Find where the given text appears and provide that cell's center as [x, y] coordinate. 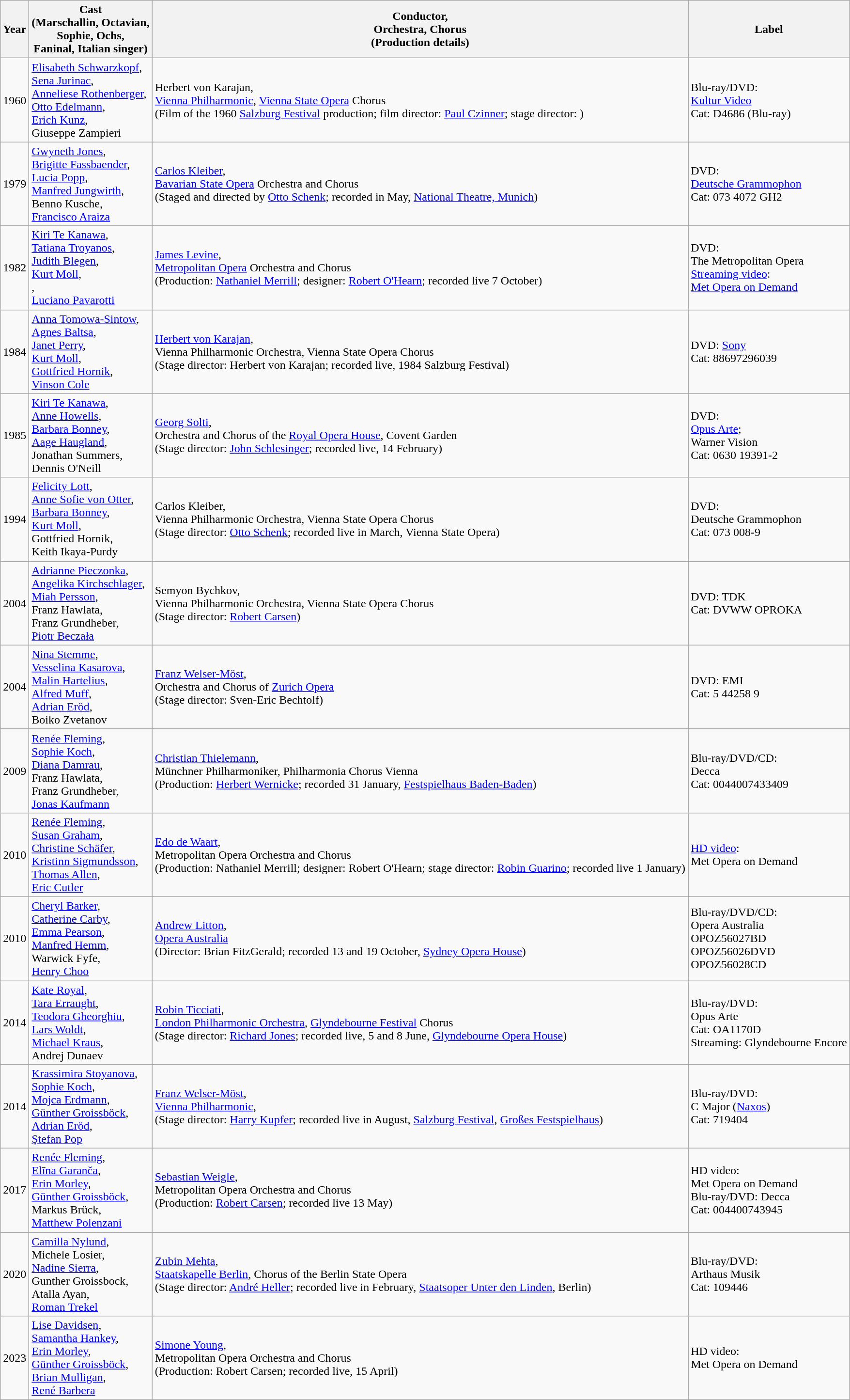
Andrew Litton,Opera Australia(Director: Brian FitzGerald; recorded 13 and 19 October, Sydney Opera House) [420, 938]
Gwyneth Jones,Brigitte Fassbaender,Lucia Popp,Manfred Jungwirth,Benno Kusche,Francisco Araiza [91, 184]
DVD: TDKCat: DVWW OPROKA [769, 603]
Semyon Bychkov,Vienna Philharmonic Orchestra, Vienna State Opera Chorus(Stage director: Robert Carsen) [420, 603]
Kiri Te Kanawa,Anne Howells,Barbara Bonney,Aage Haugland,Jonathan Summers,Dennis O'Neill [91, 435]
Elisabeth Schwarzkopf,Sena Jurinac,Anneliese Rothenberger,Otto Edelmann,Erich Kunz,Giuseppe Zampieri [91, 100]
1994 [15, 519]
Label [769, 29]
2023 [15, 1358]
2020 [15, 1274]
Cast(Marschallin, Octavian,Sophie, Ochs,Faninal, Italian singer) [91, 29]
Lise Davidsen,Samantha Hankey,Erin Morley,Günther Groissböck,Brian Mulligan,René Barbera [91, 1358]
Blu-ray/DVD:Opus ArteCat: OA1170DStreaming: Glyndebourne Encore [769, 1022]
DVD:Deutsche GrammophonCat: 073 008-9 [769, 519]
DVD:Deutsche GrammophonCat: 073 4072 GH2 [769, 184]
Simone Young,Metropolitan Opera Orchestra and Chorus(Production: Robert Carsen; recorded live, 15 April) [420, 1358]
DVD:The Metropolitan OperaStreaming video:Met Opera on Demand [769, 267]
James Levine,Metropolitan Opera Orchestra and Chorus(Production: Nathaniel Merrill; designer: Robert O'Hearn; recorded live 7 October) [420, 267]
HD video:Met Opera on DemandBlu-ray/DVD: DeccaCat: 004400743945 [769, 1190]
Blu-ray/DVD/CD:Opera AustraliaOPOZ56027BDOPOZ56026DVDOPOZ56028CD [769, 938]
Kiri Te Kanawa,Tatiana Troyanos,Judith Blegen,Kurt Moll,,Luciano Pavarotti [91, 267]
DVD:Opus Arte;Warner VisionCat: 0630 19391-2 [769, 435]
Blu-ray/DVD:Arthaus MusikCat: 109446 [769, 1274]
Krassimira Stoyanova,Sophie Koch,Mojca Erdmann,Günther Groissböck,Adrian Eröd,Ștefan Pop [91, 1107]
2009 [15, 771]
Renée Fleming,Sophie Koch,Diana Damrau,Franz Hawlata,Franz Grundheber,Jonas Kaufmann [91, 771]
2017 [15, 1190]
Kate Royal,Tara Erraught,Teodora Gheorghiu,Lars Woldt,Michael Kraus,Andrej Dunaev [91, 1022]
1979 [15, 184]
Renée Fleming,Susan Graham,Christine Schäfer,Kristinn Sigmundsson,Thomas Allen,Eric Cutler [91, 855]
Franz Welser-Möst,Orchestra and Chorus of Zurich Opera(Stage director: Sven-Eric Bechtolf) [420, 687]
1985 [15, 435]
Camilla Nylund,Michele Losier,Nadine Sierra,Gunther Groissbock,Atalla Ayan,Roman Trekel [91, 1274]
Blu-ray/DVD:C Major (Naxos)Cat: 719404 [769, 1107]
1982 [15, 267]
Carlos Kleiber,Bavarian State Opera Orchestra and Chorus(Staged and directed by Otto Schenk; recorded in May, National Theatre, Munich) [420, 184]
Year [15, 29]
Anna Tomowa-Sintow,Agnes Baltsa,Janet Perry,Kurt Moll,Gottfried Hornik,Vinson Cole [91, 352]
Blu-ray/DVD:Kultur VideoCat: D4686 (Blu-ray) [769, 100]
Sebastian Weigle,Metropolitan Opera Orchestra and Chorus(Production: Robert Carsen; recorded live 13 May) [420, 1190]
DVD: EMICat: 5 44258 9 [769, 687]
1984 [15, 352]
Conductor,Orchestra, Chorus(Production details) [420, 29]
Felicity Lott,Anne Sofie von Otter,Barbara Bonney,Kurt Moll,Gottfried Hornik,Keith Ikaya-Purdy [91, 519]
Nina Stemme,Vesselina Kasarova,Malin Hartelius,Alfred Muff,Adrian Eröd,Boiko Zvetanov [91, 687]
Georg Solti,Orchestra and Chorus of the Royal Opera House, Covent Garden(Stage director: John Schlesinger; recorded live, 14 February) [420, 435]
Adrianne Pieczonka,Angelika Kirchschlager,Miah Persson,Franz Hawlata,Franz Grundheber,Piotr Beczała [91, 603]
Franz Welser-Möst,Vienna Philharmonic, (Stage director: Harry Kupfer; recorded live in August, Salzburg Festival, Großes Festspielhaus) [420, 1107]
Renée Fleming,Elīna Garanča,Erin Morley,Günther Groissböck,Markus Brück,Matthew Polenzani [91, 1190]
Cheryl Barker,Catherine Carby,Emma Pearson,Manfred Hemm,Warwick Fyfe,Henry Choo [91, 938]
Carlos Kleiber,Vienna Philharmonic Orchestra, Vienna State Opera Chorus(Stage director: Otto Schenk; recorded live in March, Vienna State Opera) [420, 519]
1960 [15, 100]
DVD: SonyCat: 88697296039 [769, 352]
Blu-ray/DVD/CD:DeccaCat: 0044007433409 [769, 771]
